Find where the given text appears and provide that cell's center as [x, y] coordinate. 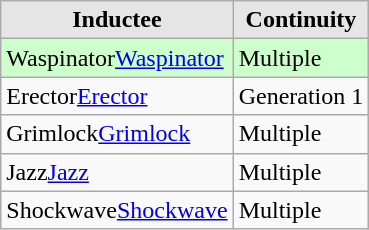
JazzJazz [117, 172]
Inductee [117, 20]
ShockwaveShockwave [117, 210]
Continuity [301, 20]
GrimlockGrimlock [117, 134]
Generation 1 [301, 96]
WaspinatorWaspinator [117, 58]
ErectorErector [117, 96]
